Extract the [X, Y] coordinate from the center of the cell holding the provided text.  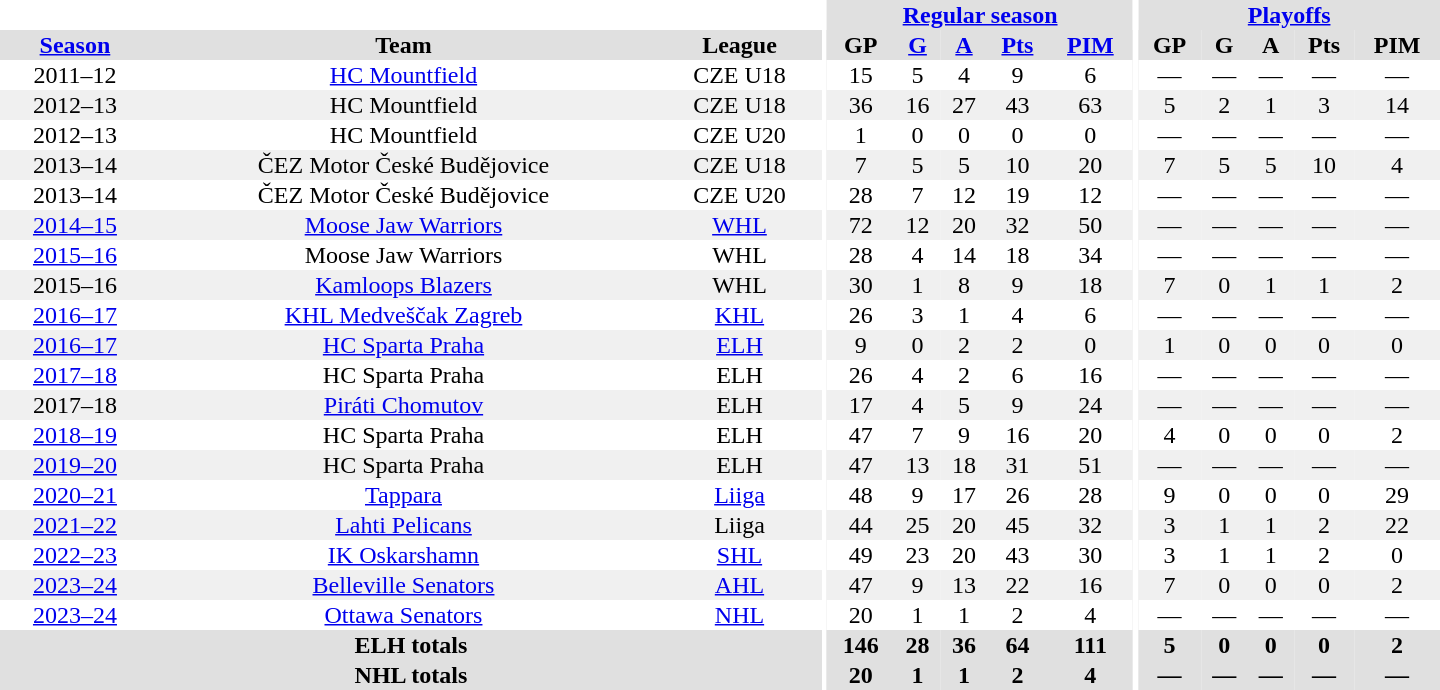
24 [1091, 405]
KHL Medveščak Zagreb [404, 315]
8 [964, 285]
111 [1091, 645]
SHL [740, 555]
Team [404, 45]
31 [1017, 465]
Season [75, 45]
44 [860, 525]
Lahti Pelicans [404, 525]
50 [1091, 225]
KHL [740, 315]
NHL [740, 615]
25 [918, 525]
34 [1091, 255]
64 [1017, 645]
Kamloops Blazers [404, 285]
2019–20 [75, 465]
48 [860, 495]
NHL totals [411, 675]
23 [918, 555]
2018–19 [75, 435]
2021–22 [75, 525]
Playoffs [1289, 15]
Belleville Senators [404, 585]
63 [1091, 105]
2020–21 [75, 495]
51 [1091, 465]
2022–23 [75, 555]
Ottawa Senators [404, 615]
27 [964, 105]
League [740, 45]
Tappara [404, 495]
2011–12 [75, 75]
15 [860, 75]
ELH totals [411, 645]
45 [1017, 525]
49 [860, 555]
19 [1017, 195]
Piráti Chomutov [404, 405]
72 [860, 225]
IK Oskarshamn [404, 555]
Regular season [980, 15]
2014–15 [75, 225]
146 [860, 645]
29 [1397, 495]
AHL [740, 585]
